Provide the [X, Y] coordinate of the cell's center where the given text is located.  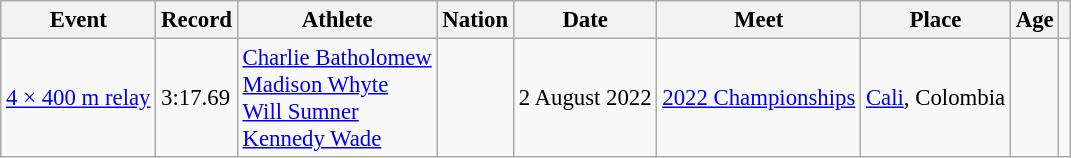
2022 Championships [759, 98]
Record [196, 20]
4 × 400 m relay [78, 98]
Date [585, 20]
Nation [475, 20]
Athlete [337, 20]
Charlie BatholomewMadison WhyteWill SumnerKennedy Wade [337, 98]
Age [1034, 20]
2 August 2022 [585, 98]
Event [78, 20]
Place [936, 20]
Meet [759, 20]
3:17.69 [196, 98]
Cali, Colombia [936, 98]
